Provide the (X, Y) coordinate of the cell's center where the given text is located.  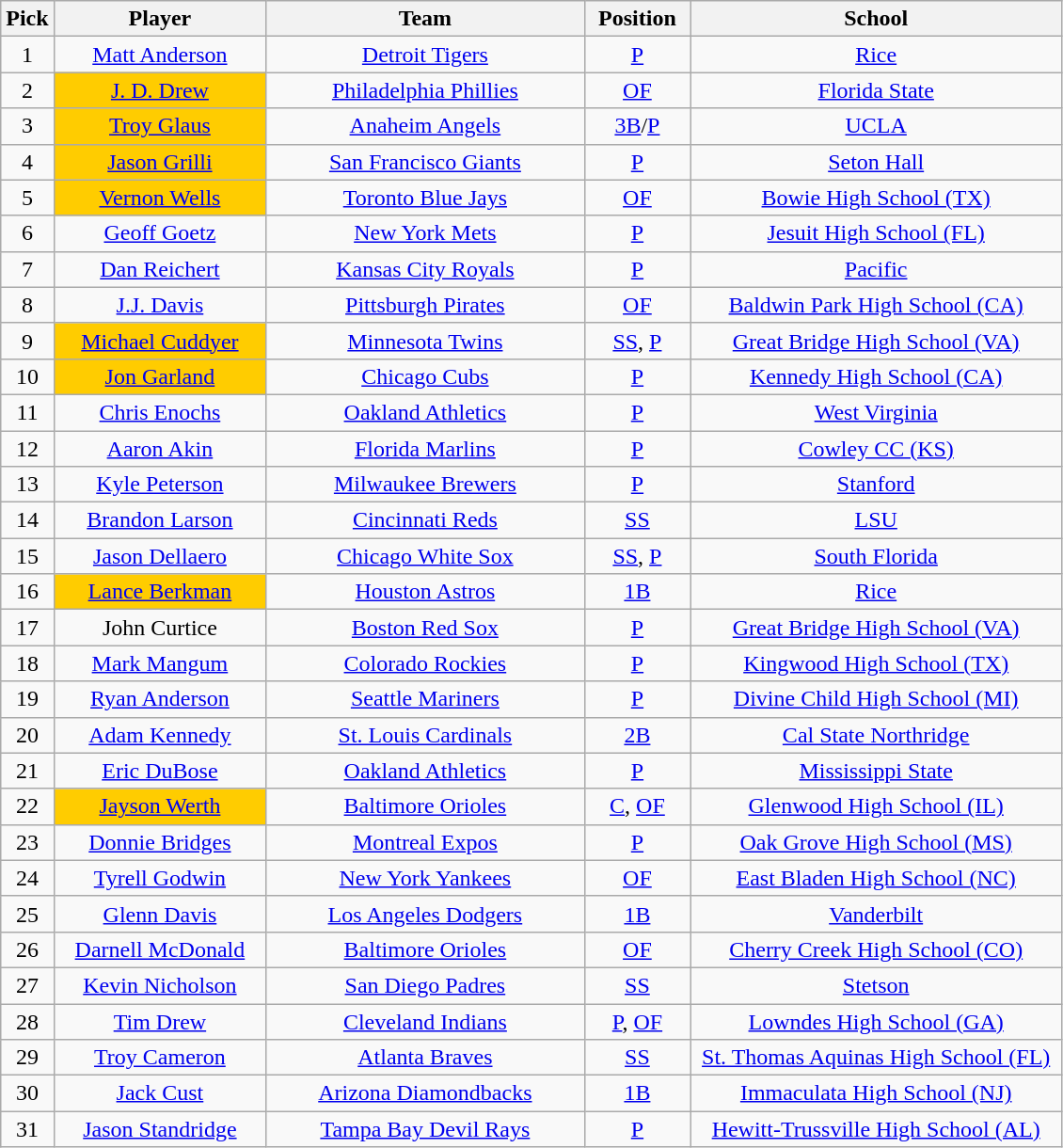
Tampa Bay Devil Rays (425, 1129)
24 (27, 878)
New York Mets (425, 233)
Troy Cameron (160, 1058)
18 (27, 663)
Jason Dellaero (160, 556)
New York Yankees (425, 878)
Minnesota Twins (425, 341)
2 (27, 90)
Cherry Creek High School (CO) (877, 949)
Immaculata High School (NJ) (877, 1093)
Baldwin Park High School (CA) (877, 305)
Chicago Cubs (425, 376)
Montreal Expos (425, 842)
Eric DuBose (160, 771)
Donnie Bridges (160, 842)
Adam Kennedy (160, 735)
3 (27, 126)
Aaron Akin (160, 449)
Seton Hall (877, 162)
St. Louis Cardinals (425, 735)
Jack Cust (160, 1093)
East Bladen High School (NC) (877, 878)
Kevin Nicholson (160, 985)
John Curtice (160, 628)
J.J. Davis (160, 305)
22 (27, 806)
6 (27, 233)
Milwaukee Brewers (425, 485)
5 (27, 198)
Kennedy High School (CA) (877, 376)
Cal State Northridge (877, 735)
Seattle Mariners (425, 699)
Bowie High School (TX) (877, 198)
Arizona Diamondbacks (425, 1093)
Team (425, 19)
San Francisco Giants (425, 162)
28 (27, 1021)
Cleveland Indians (425, 1021)
30 (27, 1093)
Lowndes High School (GA) (877, 1021)
San Diego Padres (425, 985)
South Florida (877, 556)
Colorado Rockies (425, 663)
St. Thomas Aquinas High School (FL) (877, 1058)
20 (27, 735)
Mississippi State (877, 771)
17 (27, 628)
Jesuit High School (FL) (877, 233)
Dan Reichert (160, 269)
LSU (877, 520)
25 (27, 914)
UCLA (877, 126)
Ryan Anderson (160, 699)
Florida Marlins (425, 449)
Pittsburgh Pirates (425, 305)
16 (27, 592)
Troy Glaus (160, 126)
Stetson (877, 985)
Philadelphia Phillies (425, 90)
1 (27, 55)
Vernon Wells (160, 198)
Jason Standridge (160, 1129)
Florida State (877, 90)
Pacific (877, 269)
Kingwood High School (TX) (877, 663)
Tyrell Godwin (160, 878)
Jon Garland (160, 376)
26 (27, 949)
12 (27, 449)
Boston Red Sox (425, 628)
Hewitt-Trussville High School (AL) (877, 1129)
Player (160, 19)
Lance Berkman (160, 592)
Chris Enochs (160, 412)
Brandon Larson (160, 520)
Houston Astros (425, 592)
27 (27, 985)
10 (27, 376)
Jason Grilli (160, 162)
Geoff Goetz (160, 233)
Glenwood High School (IL) (877, 806)
Stanford (877, 485)
Atlanta Braves (425, 1058)
Tim Drew (160, 1021)
P, OF (638, 1021)
7 (27, 269)
11 (27, 412)
Mark Mangum (160, 663)
Vanderbilt (877, 914)
21 (27, 771)
Cowley CC (KS) (877, 449)
Toronto Blue Jays (425, 198)
West Virginia (877, 412)
3B/P (638, 126)
Matt Anderson (160, 55)
14 (27, 520)
Jayson Werth (160, 806)
School (877, 19)
Detroit Tigers (425, 55)
Cincinnati Reds (425, 520)
Michael Cuddyer (160, 341)
9 (27, 341)
Chicago White Sox (425, 556)
13 (27, 485)
Anaheim Angels (425, 126)
Oak Grove High School (MS) (877, 842)
Position (638, 19)
29 (27, 1058)
2B (638, 735)
C, OF (638, 806)
J. D. Drew (160, 90)
Pick (27, 19)
15 (27, 556)
Divine Child High School (MI) (877, 699)
23 (27, 842)
Glenn Davis (160, 914)
19 (27, 699)
Kansas City Royals (425, 269)
4 (27, 162)
Kyle Peterson (160, 485)
31 (27, 1129)
8 (27, 305)
Darnell McDonald (160, 949)
Los Angeles Dodgers (425, 914)
